Return the (x, y) coordinate for the center point of the cell that contains the specified text.  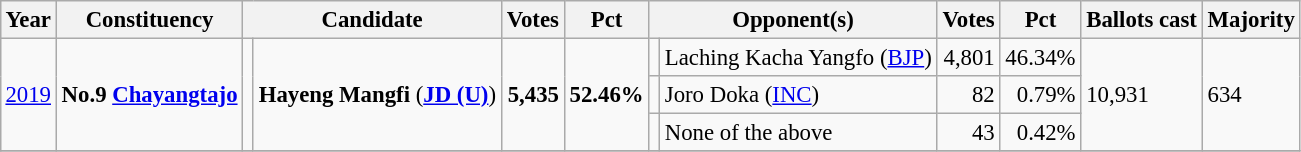
2019 (28, 94)
82 (968, 95)
None of the above (798, 133)
Constituency (150, 20)
4,801 (968, 57)
0.42% (1040, 133)
Ballots cast (1142, 20)
No.9 Chayangtajo (150, 94)
46.34% (1040, 57)
634 (1251, 94)
Candidate (372, 20)
43 (968, 133)
Opponent(s) (793, 20)
0.79% (1040, 95)
Joro Doka (INC) (798, 95)
Laching Kacha Yangfo (BJP) (798, 57)
Majority (1251, 20)
5,435 (532, 94)
10,931 (1142, 94)
Hayeng Mangfi (JD (U)) (377, 94)
52.46% (606, 94)
Year (28, 20)
